Identify which cell holds the provided text, then report its (x, y) central coordinate. 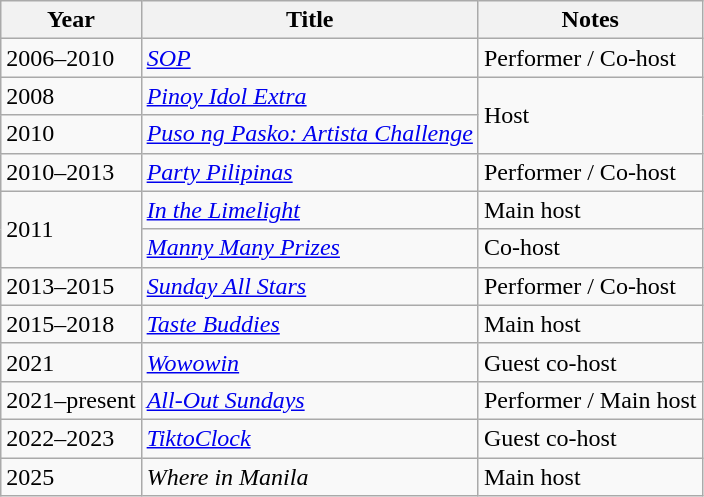
2010 (71, 134)
2025 (71, 477)
Party Pilipinas (310, 172)
TiktoClock (310, 438)
Co-host (590, 248)
2006–2010 (71, 58)
Performer / Main host (590, 400)
In the Limelight (310, 210)
Year (71, 20)
Puso ng Pasko: Artista Challenge (310, 134)
Taste Buddies (310, 324)
Where in Manila (310, 477)
All-Out Sundays (310, 400)
2013–2015 (71, 286)
SOP (310, 58)
Wowowin (310, 362)
2021 (71, 362)
Host (590, 115)
Title (310, 20)
Notes (590, 20)
Sunday All Stars (310, 286)
2021–present (71, 400)
Pinoy Idol Extra (310, 96)
2010–2013 (71, 172)
2022–2023 (71, 438)
Manny Many Prizes (310, 248)
2015–2018 (71, 324)
2008 (71, 96)
2011 (71, 229)
